Pinpoint the cell where the given text exists, returning its (x, y) midpoint coordinate. 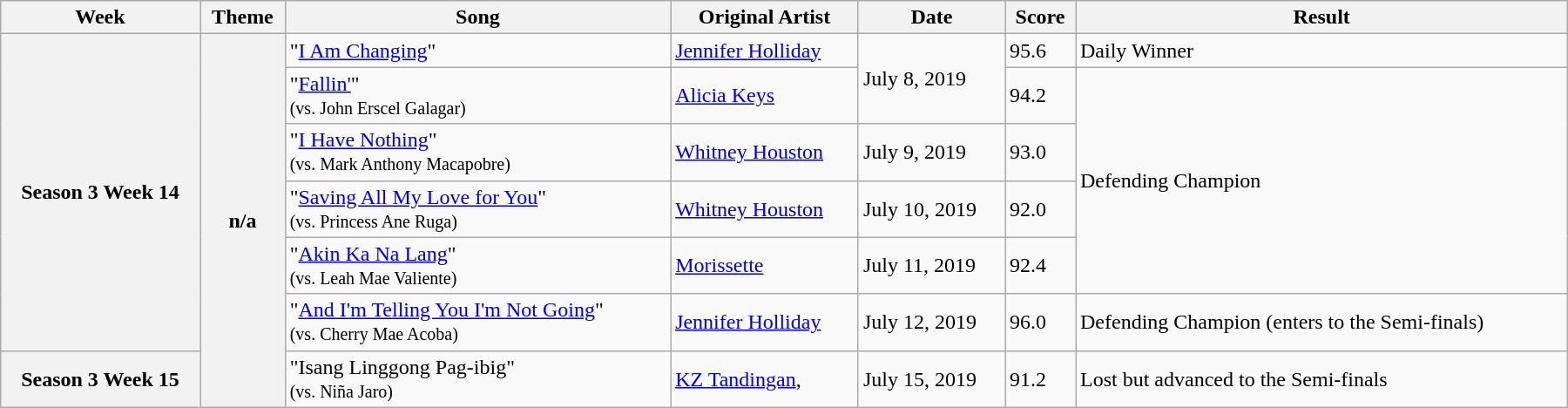
Daily Winner (1321, 51)
92.4 (1040, 265)
Season 3 Week 15 (100, 378)
94.2 (1040, 96)
Original Artist (765, 17)
92.0 (1040, 209)
"Isang Linggong Pag-ibig"(vs. Niña Jaro) (477, 378)
July 15, 2019 (931, 378)
91.2 (1040, 378)
n/a (242, 221)
Alicia Keys (765, 96)
Season 3 Week 14 (100, 192)
"Saving All My Love for You"(vs. Princess Ane Ruga) (477, 209)
Score (1040, 17)
"I Am Changing" (477, 51)
"And I'm Telling You I'm Not Going"(vs. Cherry Mae Acoba) (477, 323)
"I Have Nothing"(vs. Mark Anthony Macapobre) (477, 152)
KZ Tandingan, (765, 378)
July 9, 2019 (931, 152)
"Fallin'"(vs. John Erscel Galagar) (477, 96)
Song (477, 17)
Defending Champion (enters to the Semi-finals) (1321, 323)
Theme (242, 17)
Date (931, 17)
July 8, 2019 (931, 78)
Lost but advanced to the Semi-finals (1321, 378)
"Akin Ka Na Lang"(vs. Leah Mae Valiente) (477, 265)
Morissette (765, 265)
July 11, 2019 (931, 265)
Result (1321, 17)
July 10, 2019 (931, 209)
Defending Champion (1321, 180)
96.0 (1040, 323)
July 12, 2019 (931, 323)
93.0 (1040, 152)
95.6 (1040, 51)
Week (100, 17)
